Determine the (X, Y) coordinate at the center of the cell enclosing the given text.  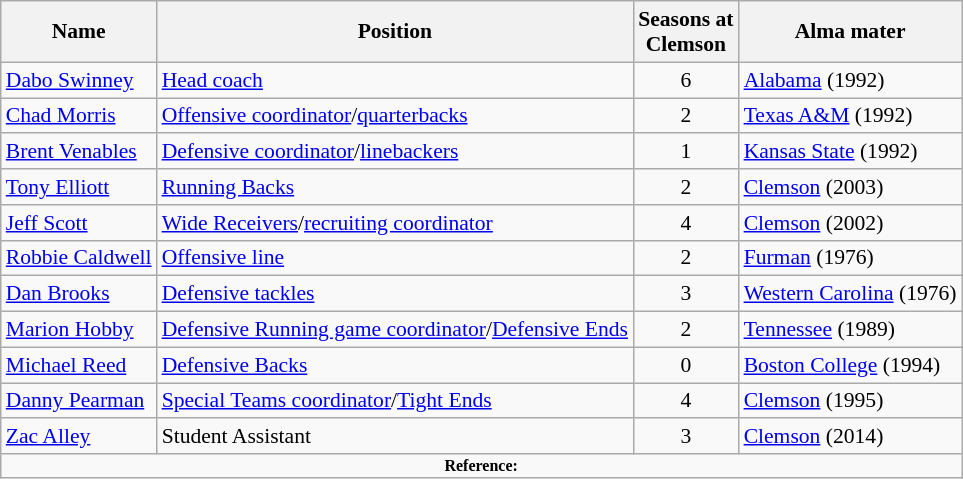
Alabama (1992) (850, 80)
Seasons atClemson (686, 32)
Danny Pearman (79, 401)
Reference: (482, 466)
Special Teams coordinator/Tight Ends (396, 401)
Clemson (2002) (850, 223)
Chad Morris (79, 116)
Jeff Scott (79, 223)
Running Backs (396, 187)
Head coach (396, 80)
Defensive coordinator/linebackers (396, 152)
Defensive Backs (396, 365)
Student Assistant (396, 437)
Alma mater (850, 32)
Robbie Caldwell (79, 258)
0 (686, 365)
Dan Brooks (79, 294)
Tennessee (1989) (850, 330)
Clemson (2014) (850, 437)
Name (79, 32)
Kansas State (1992) (850, 152)
Western Carolina (1976) (850, 294)
Clemson (2003) (850, 187)
6 (686, 80)
Zac Alley (79, 437)
Brent Venables (79, 152)
Wide Receivers/recruiting coordinator (396, 223)
Position (396, 32)
Defensive tackles (396, 294)
Clemson (1995) (850, 401)
Marion Hobby (79, 330)
1 (686, 152)
Tony Elliott (79, 187)
Texas A&M (1992) (850, 116)
Furman (1976) (850, 258)
Offensive line (396, 258)
Offensive coordinator/quarterbacks (396, 116)
Boston College (1994) (850, 365)
Defensive Running game coordinator/Defensive Ends (396, 330)
Michael Reed (79, 365)
Dabo Swinney (79, 80)
